Output the [X, Y] coordinate of the center of the cell containing the given text.  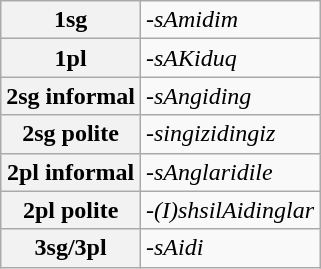
-(I)shsilAidinglar [230, 210]
2pl polite [71, 210]
-singizidingiz [230, 134]
2sg informal [71, 96]
-sAKiduq [230, 58]
-sAngiding [230, 96]
3sg/3pl [71, 248]
-sAidi [230, 248]
-sAmidim [230, 20]
2sg polite [71, 134]
1sg [71, 20]
-sAnglaridile [230, 172]
1pl [71, 58]
2pl informal [71, 172]
